Scan for the cell matching the given text and deliver its [X, Y] coordinate at center. 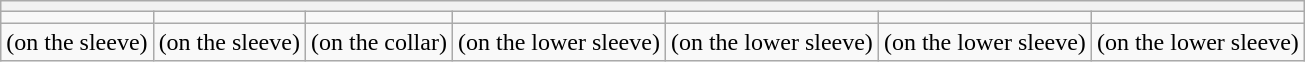
(on the collar) [378, 42]
